Search for the cell housing the specified text and yield its [x, y] center coordinate. 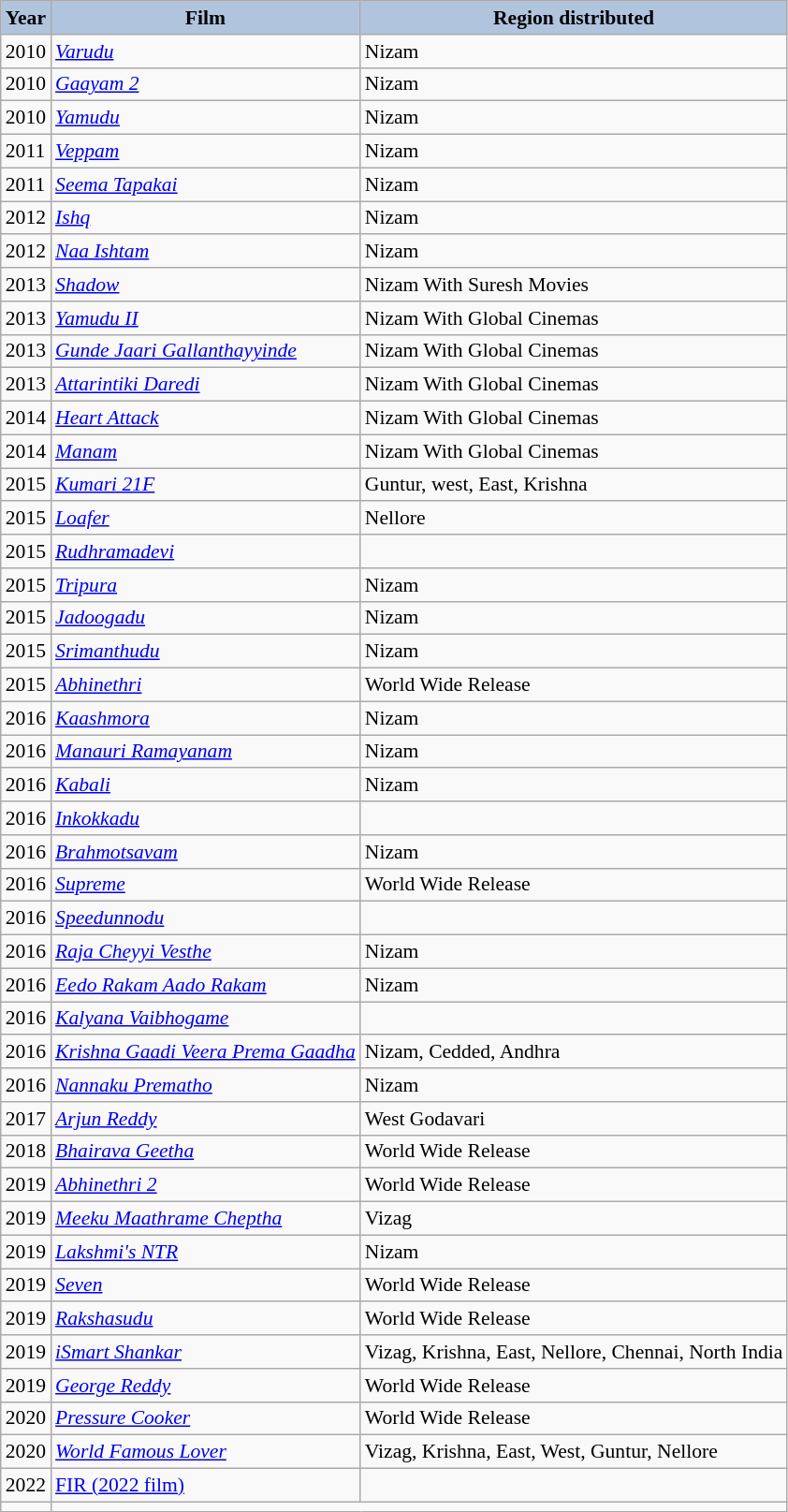
Nizam, Cedded, Andhra [575, 1052]
Krishna Gaadi Veera Prema Gaadha [206, 1052]
Kabali [206, 785]
iSmart Shankar [206, 1352]
Heart Attack [206, 418]
Kaashmora [206, 718]
Naa Ishtam [206, 252]
Inkokkadu [206, 818]
Shadow [206, 285]
Nellore [575, 519]
Nannaku Prematho [206, 1085]
George Reddy [206, 1386]
Speedunnodu [206, 918]
Srimanthudu [206, 652]
Manauri Ramayanam [206, 752]
Veppam [206, 152]
Kalyana Vaibhogame [206, 1019]
Attarintiki Daredi [206, 385]
Vizag, Krishna, East, Nellore, Chennai, North India [575, 1352]
World Famous Lover [206, 1452]
Seema Tapakai [206, 184]
Arjun Reddy [206, 1119]
Pressure Cooker [206, 1418]
2017 [26, 1119]
Yamudu [206, 118]
Yamudu II [206, 318]
Raja Cheyyi Vesthe [206, 952]
Jadoogadu [206, 618]
Rudhramadevi [206, 551]
Manam [206, 451]
Gunde Jaari Gallanthayyinde [206, 351]
Seven [206, 1285]
Lakshmi's NTR [206, 1252]
Bhairava Geetha [206, 1152]
Supreme [206, 885]
Year [26, 18]
Film [206, 18]
Guntur, west, East, Krishna [575, 485]
2022 [26, 1486]
FIR (2022 film) [206, 1486]
Meeku Maathrame Cheptha [206, 1219]
Ishq [206, 218]
Eedo Rakam Aado Rakam [206, 985]
Tripura [206, 585]
Nizam With Suresh Movies [575, 285]
2018 [26, 1152]
Kumari 21F [206, 485]
West Godavari [575, 1119]
Varudu [206, 51]
Loafer [206, 519]
Vizag, Krishna, East, West, Guntur, Nellore [575, 1452]
Abhinethri 2 [206, 1185]
Vizag [575, 1219]
Brahmotsavam [206, 852]
Rakshasudu [206, 1319]
Abhinethri [206, 685]
Gaayam 2 [206, 84]
Region distributed [575, 18]
